Identify which cell holds the provided text, then report its (X, Y) central coordinate. 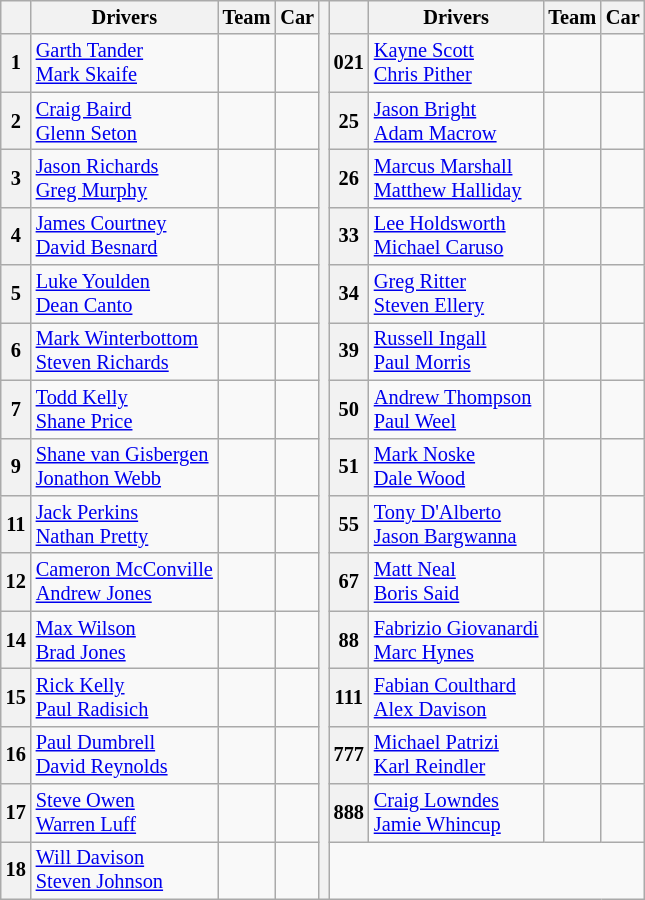
39 (349, 351)
Garth Tander Mark Skaife (124, 63)
Matt Neal Boris Said (456, 582)
111 (349, 697)
James Courtney David Besnard (124, 236)
25 (349, 121)
Jason Richards Greg Murphy (124, 178)
Tony D'Alberto Jason Bargwanna (456, 524)
Steve Owen Warren Luff (124, 813)
Shane van Gisbergen Jonathon Webb (124, 467)
Jack Perkins Nathan Pretty (124, 524)
11 (16, 524)
33 (349, 236)
Mark Noske Dale Wood (456, 467)
Cameron McConville Andrew Jones (124, 582)
Russell Ingall Paul Morris (456, 351)
50 (349, 409)
Michael Patrizi Karl Reindler (456, 755)
Kayne Scott Chris Pither (456, 63)
Todd Kelly Shane Price (124, 409)
2 (16, 121)
7 (16, 409)
18 (16, 870)
1 (16, 63)
Lee Holdsworth Michael Caruso (456, 236)
55 (349, 524)
Greg Ritter Steven Ellery (456, 294)
Craig Baird Glenn Seton (124, 121)
777 (349, 755)
888 (349, 813)
15 (16, 697)
Luke Youlden Dean Canto (124, 294)
Jason Bright Adam Macrow (456, 121)
Craig Lowndes Jamie Whincup (456, 813)
3 (16, 178)
Fabian Coulthard Alex Davison (456, 697)
Fabrizio Giovanardi Marc Hynes (456, 640)
51 (349, 467)
12 (16, 582)
Mark Winterbottom Steven Richards (124, 351)
Paul Dumbrell David Reynolds (124, 755)
67 (349, 582)
6 (16, 351)
16 (16, 755)
17 (16, 813)
Will Davison Steven Johnson (124, 870)
9 (16, 467)
5 (16, 294)
Marcus Marshall Matthew Halliday (456, 178)
Rick Kelly Paul Radisich (124, 697)
14 (16, 640)
021 (349, 63)
4 (16, 236)
26 (349, 178)
Max Wilson Brad Jones (124, 640)
Andrew Thompson Paul Weel (456, 409)
88 (349, 640)
34 (349, 294)
